Capture the cell that displays the provided text and extract its [x, y] central coordinate. 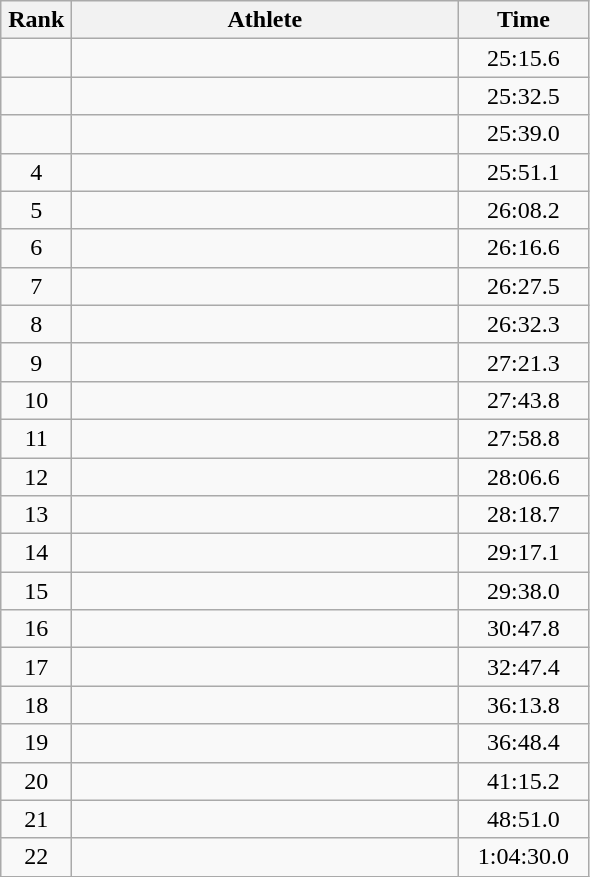
16 [36, 629]
13 [36, 515]
25:15.6 [524, 58]
25:32.5 [524, 96]
26:27.5 [524, 286]
8 [36, 324]
12 [36, 477]
Time [524, 20]
14 [36, 553]
17 [36, 667]
26:16.6 [524, 248]
Rank [36, 20]
32:47.4 [524, 667]
1:04:30.0 [524, 857]
36:48.4 [524, 743]
29:38.0 [524, 591]
20 [36, 781]
28:06.6 [524, 477]
48:51.0 [524, 819]
9 [36, 362]
27:58.8 [524, 438]
26:32.3 [524, 324]
28:18.7 [524, 515]
10 [36, 400]
7 [36, 286]
30:47.8 [524, 629]
27:43.8 [524, 400]
25:39.0 [524, 134]
11 [36, 438]
22 [36, 857]
25:51.1 [524, 172]
Athlete [265, 20]
27:21.3 [524, 362]
6 [36, 248]
21 [36, 819]
15 [36, 591]
18 [36, 705]
26:08.2 [524, 210]
36:13.8 [524, 705]
5 [36, 210]
41:15.2 [524, 781]
4 [36, 172]
29:17.1 [524, 553]
19 [36, 743]
